For the text-containing cell, return its midpoint in (x, y) coordinate format. 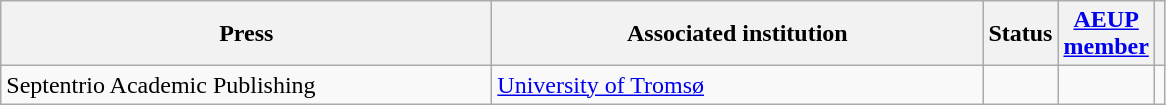
AEUPmember (1106, 34)
Status (1020, 34)
Press (246, 34)
Associated institution (738, 34)
Septentrio Academic Publishing (246, 85)
University of Tromsø (738, 85)
